From the cell containing the given text, extract its center point as (x, y) coordinate. 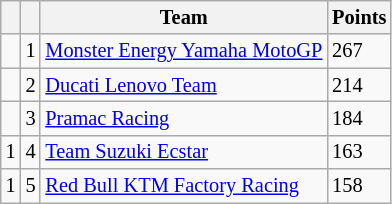
267 (359, 51)
Red Bull KTM Factory Racing (184, 186)
Pramac Racing (184, 118)
3 (31, 118)
2 (31, 85)
Ducati Lenovo Team (184, 85)
158 (359, 186)
Team Suzuki Ecstar (184, 152)
163 (359, 152)
184 (359, 118)
214 (359, 85)
Team (184, 17)
Monster Energy Yamaha MotoGP (184, 51)
4 (31, 152)
Points (359, 17)
5 (31, 186)
